Extract the [X, Y] coordinate from the center of the cell holding the provided text.  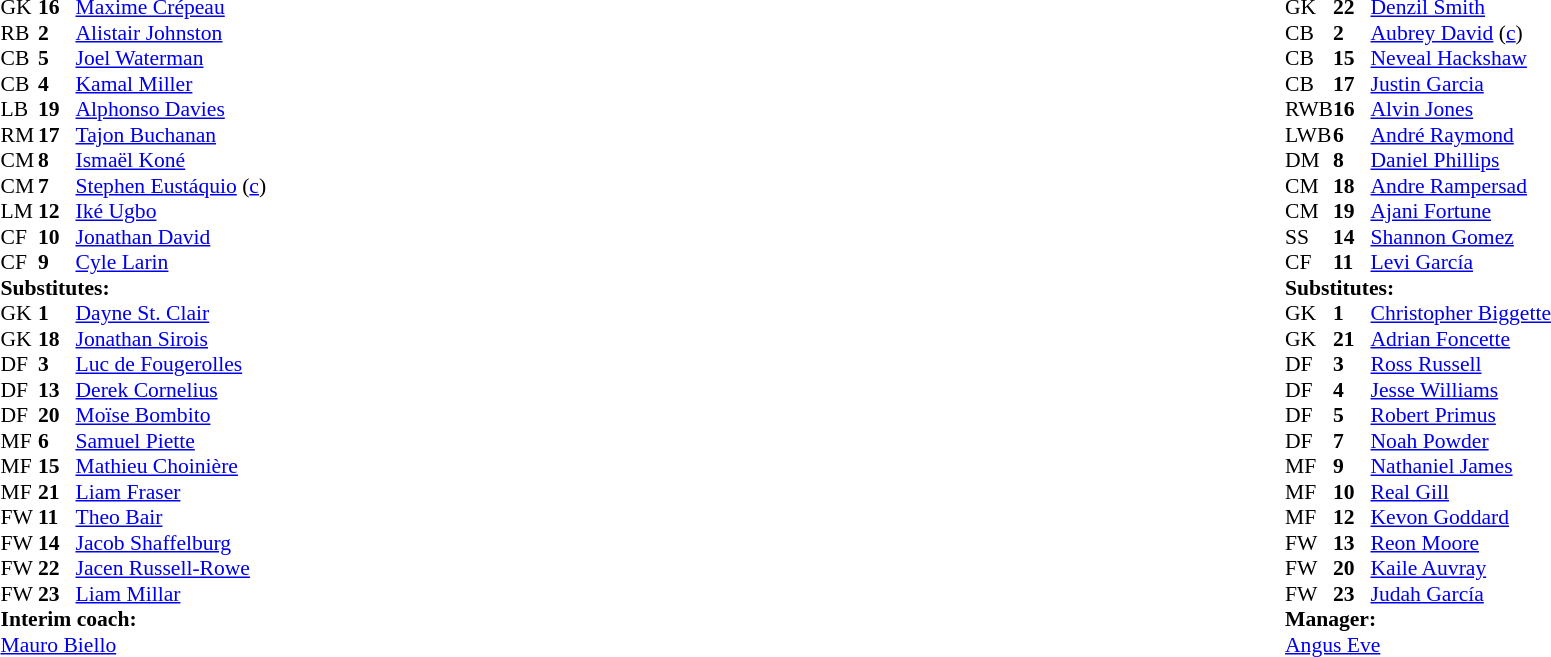
Ismaël Koné [172, 161]
Andre Rampersad [1461, 186]
Kaile Auvray [1461, 569]
Interim coach: [133, 619]
Christopher Biggette [1461, 313]
16 [1352, 109]
Iké Ugbo [172, 211]
Judah García [1461, 594]
Real Gill [1461, 492]
Ajani Fortune [1461, 211]
Jesse Williams [1461, 390]
Joel Waterman [172, 59]
Alistair Johnston [172, 33]
Kamal Miller [172, 84]
Liam Fraser [172, 492]
Dayne St. Clair [172, 313]
LM [19, 211]
Samuel Piette [172, 441]
LB [19, 109]
Moïse Bombito [172, 415]
André Raymond [1461, 135]
Liam Millar [172, 594]
Robert Primus [1461, 415]
Jonathan David [172, 237]
Reon Moore [1461, 543]
Aubrey David (c) [1461, 33]
Kevon Goddard [1461, 517]
SS [1309, 237]
Adrian Foncette [1461, 339]
Manager: [1418, 619]
LWB [1309, 135]
Neveal Hackshaw [1461, 59]
Tajon Buchanan [172, 135]
Theo Bair [172, 517]
Nathaniel James [1461, 467]
Alvin Jones [1461, 109]
Ross Russell [1461, 365]
Derek Cornelius [172, 390]
Jacob Shaffelburg [172, 543]
Daniel Phillips [1461, 161]
Noah Powder [1461, 441]
Cyle Larin [172, 263]
Alphonso Davies [172, 109]
Levi García [1461, 263]
RB [19, 33]
RM [19, 135]
Stephen Eustáquio (c) [172, 186]
Luc de Fougerolles [172, 365]
DM [1309, 161]
Jonathan Sirois [172, 339]
Shannon Gomez [1461, 237]
Mathieu Choinière [172, 467]
Jacen Russell-Rowe [172, 569]
22 [57, 569]
Justin Garcia [1461, 84]
RWB [1309, 109]
